Locate the cell with the specified text and output its [x, y] center coordinate. 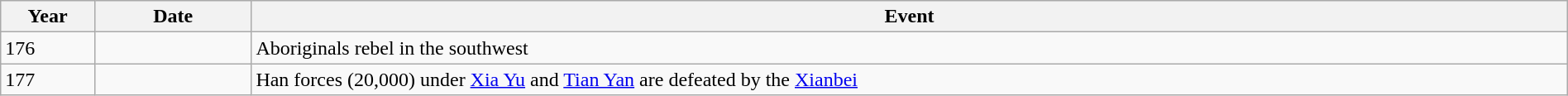
Year [48, 17]
Date [172, 17]
177 [48, 79]
Aboriginals rebel in the southwest [910, 48]
Han forces (20,000) under Xia Yu and Tian Yan are defeated by the Xianbei [910, 79]
Event [910, 17]
176 [48, 48]
